Extract the [x, y] coordinate from the center of the cell holding the provided text.  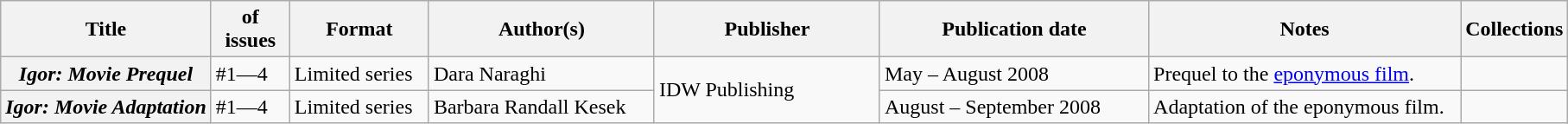
May – August 2008 [1014, 74]
Barbara Randall Kesek [541, 107]
Igor: Movie Prequel [106, 74]
Igor: Movie Adaptation [106, 107]
August – September 2008 [1014, 107]
IDW Publishing [767, 90]
Title [106, 29]
Notes [1305, 29]
Author(s) [541, 29]
Publication date [1014, 29]
Dara Naraghi [541, 74]
Adaptation of the eponymous film. [1305, 107]
Publisher [767, 29]
Collections [1514, 29]
of issues [251, 29]
Prequel to the eponymous film. [1305, 74]
Format [359, 29]
